Return [x, y] of the center of cell containing provided text 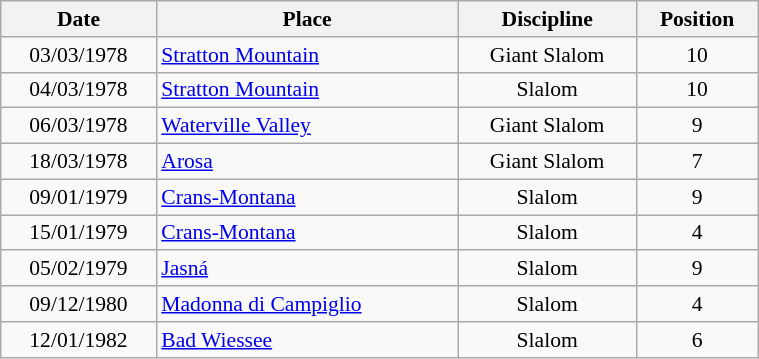
04/03/1978 [78, 90]
18/03/1978 [78, 162]
06/03/1978 [78, 126]
Place [307, 19]
6 [696, 340]
09/12/1980 [78, 304]
09/01/1979 [78, 197]
Jasná [307, 269]
Waterville Valley [307, 126]
Position [696, 19]
15/01/1979 [78, 233]
05/02/1979 [78, 269]
12/01/1982 [78, 340]
7 [696, 162]
Madonna di Campiglio [307, 304]
Discipline [548, 19]
Bad Wiessee [307, 340]
03/03/1978 [78, 55]
Arosa [307, 162]
Date [78, 19]
